Return (x, y) of the center of cell containing provided text 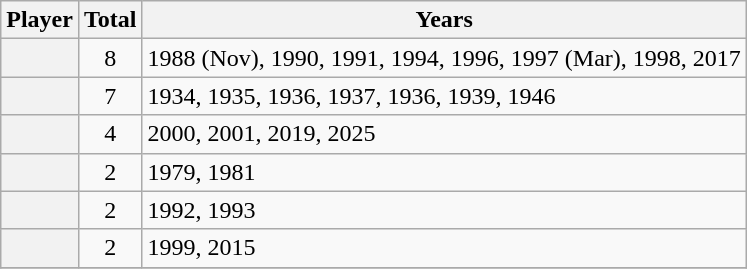
Player (40, 20)
Years (444, 20)
8 (110, 58)
Total (110, 20)
1999, 2015 (444, 248)
2000, 2001, 2019, 2025 (444, 134)
1979, 1981 (444, 172)
4 (110, 134)
1934, 1935, 1936, 1937, 1936, 1939, 1946 (444, 96)
1992, 1993 (444, 210)
1988 (Nov), 1990, 1991, 1994, 1996, 1997 (Mar), 1998, 2017 (444, 58)
7 (110, 96)
